Detect which cell encompasses the target text, then output its (X, Y) center coordinate. 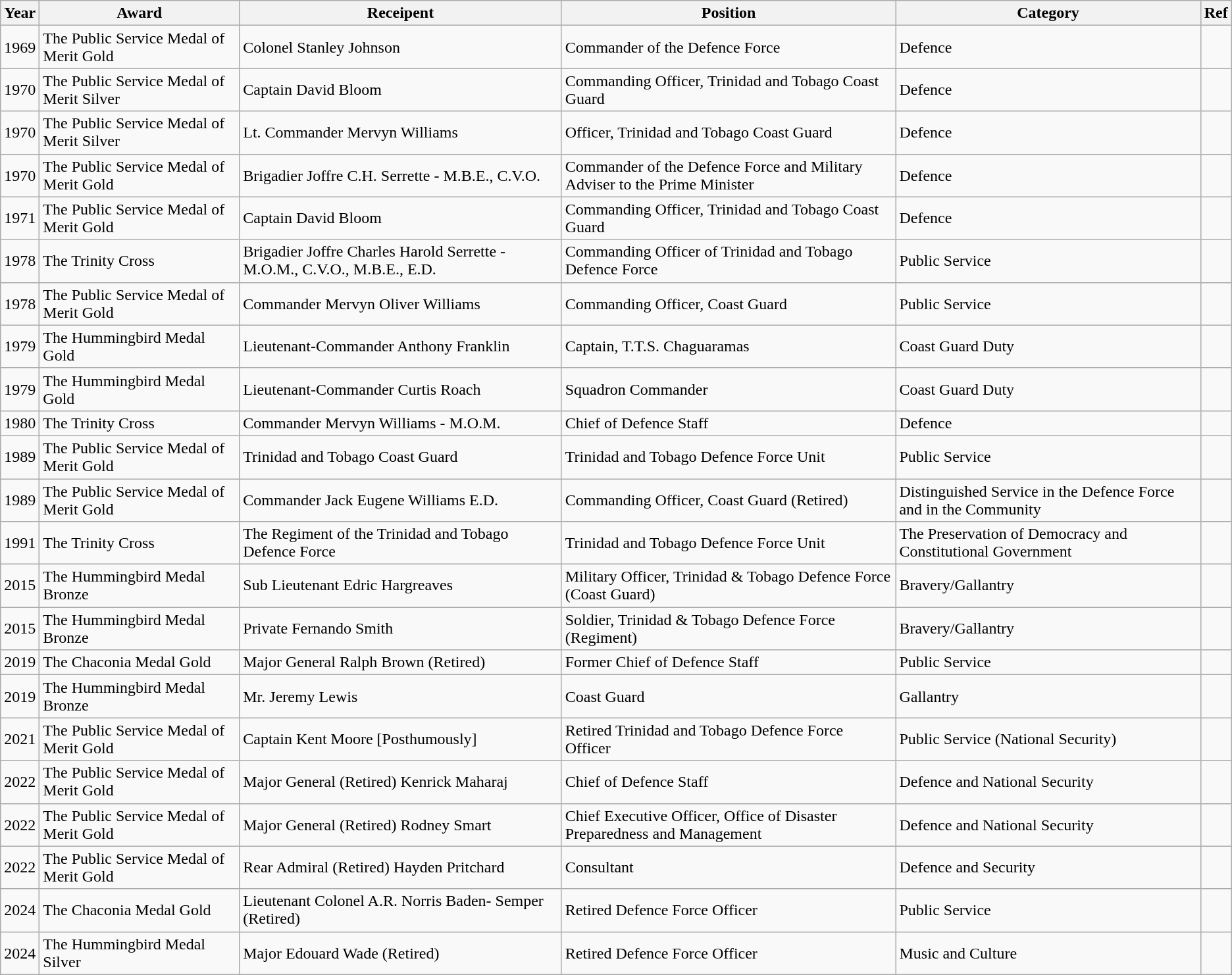
Private Fernando Smith (400, 629)
1980 (20, 423)
Major General (Retired) Kenrick Maharaj (400, 782)
Major Edouard Wade (Retired) (400, 953)
Commanding Officer, Coast Guard (729, 304)
Commander Mervyn Oliver Williams (400, 304)
Award (140, 13)
Category (1048, 13)
Commanding Officer, Coast Guard (Retired) (729, 500)
Commanding Officer of Trinidad and Tobago Defence Force (729, 261)
Soldier, Trinidad & Tobago Defence Force (Regiment) (729, 629)
Lieutenant-Commander Curtis Roach (400, 389)
Position (729, 13)
Former Chief of Defence Staff (729, 662)
Receipent (400, 13)
Music and Culture (1048, 953)
Rear Admiral (Retired) Hayden Pritchard (400, 867)
Coast Guard (729, 696)
1991 (20, 543)
2021 (20, 739)
The Hummingbird Medal Silver (140, 953)
Public Service (National Security) (1048, 739)
1969 (20, 47)
Military Officer, Trinidad & Tobago Defence Force (Coast Guard) (729, 586)
Captain Kent Moore [Posthumously] (400, 739)
Major General (Retired) Rodney Smart (400, 825)
Captain, T.T.S. Chaguaramas (729, 346)
Colonel Stanley Johnson (400, 47)
Lieutenant-Commander Anthony Franklin (400, 346)
1971 (20, 218)
Brigadier Joffre C.H. Serrette - M.B.E., C.V.O. (400, 175)
The Regiment of the Trinidad and Tobago Defence Force (400, 543)
Commander Mervyn Williams - M.O.M. (400, 423)
Lieutenant Colonel A.R. Norris Baden- Semper (Retired) (400, 911)
Squadron Commander (729, 389)
Year (20, 13)
Trinidad and Tobago Coast Guard (400, 457)
Chief Executive Officer, Office of Disaster Preparedness and Management (729, 825)
Commander Jack Eugene Williams E.D. (400, 500)
Retired Trinidad and Tobago Defence Force Officer (729, 739)
Defence and Security (1048, 867)
Distinguished Service in the Defence Force and in the Community (1048, 500)
Commander of the Defence Force and Military Adviser to the Prime Minister (729, 175)
Ref (1216, 13)
Major General Ralph Brown (Retired) (400, 662)
Officer, Trinidad and Tobago Coast Guard (729, 133)
Sub Lieutenant Edric Hargreaves (400, 586)
Gallantry (1048, 696)
Lt. Commander Mervyn Williams (400, 133)
Brigadier Joffre Charles Harold Serrette - M.O.M., C.V.O., M.B.E., E.D. (400, 261)
Commander of the Defence Force (729, 47)
Mr. Jeremy Lewis (400, 696)
The Preservation of Democracy and Constitutional Government (1048, 543)
Consultant (729, 867)
